Extract the [x, y] coordinate from the center of the cell holding the provided text.  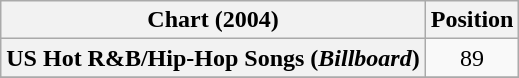
89 [472, 58]
Position [472, 20]
Chart (2004) [213, 20]
US Hot R&B/Hip-Hop Songs (Billboard) [213, 58]
